Return (x, y) of the center of cell containing provided text 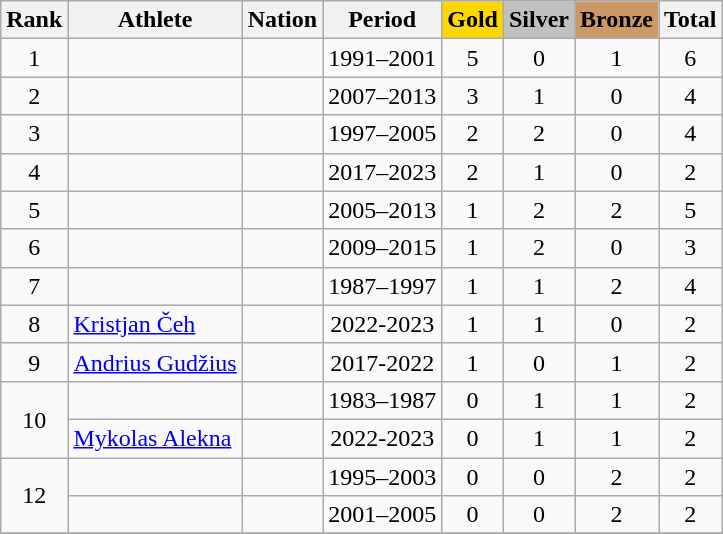
1995–2003 (382, 477)
2017–2023 (382, 172)
1991–2001 (382, 58)
Rank (34, 20)
2005–2013 (382, 210)
2001–2005 (382, 515)
10 (34, 419)
Period (382, 20)
1987–1997 (382, 286)
2009–2015 (382, 248)
Silver (538, 20)
Nation (282, 20)
12 (34, 496)
Kristjan Čeh (155, 324)
Andrius Gudžius (155, 362)
8 (34, 324)
Total (690, 20)
1997–2005 (382, 134)
Mykolas Alekna (155, 438)
Gold (473, 20)
Bronze (617, 20)
9 (34, 362)
7 (34, 286)
1983–1987 (382, 400)
2017-2022 (382, 362)
Athlete (155, 20)
2007–2013 (382, 96)
